Provide the (X, Y) coordinate of the cell's center where the given text is located.  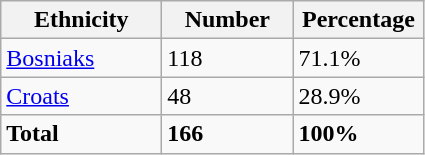
48 (228, 96)
71.1% (358, 58)
Croats (82, 96)
100% (358, 134)
Number (228, 20)
28.9% (358, 96)
118 (228, 58)
Percentage (358, 20)
Bosniaks (82, 58)
Ethnicity (82, 20)
166 (228, 134)
Total (82, 134)
